Determine the (x, y) coordinate at the center of the cell enclosing the given text.  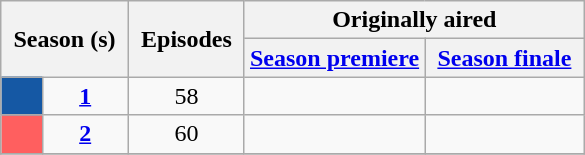
Originally aired (414, 20)
60 (186, 134)
Season finale (505, 58)
1 (85, 96)
2 (85, 134)
58 (186, 96)
Season (s) (65, 39)
Season premiere (334, 58)
Episodes (186, 39)
